Return (x, y) of the center of cell containing provided text 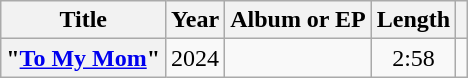
Title (84, 20)
Length (413, 20)
"To My Mom" (84, 58)
2024 (196, 58)
Album or EP (298, 20)
2:58 (413, 58)
Year (196, 20)
